For the text-containing cell, return its midpoint in [x, y] coordinate format. 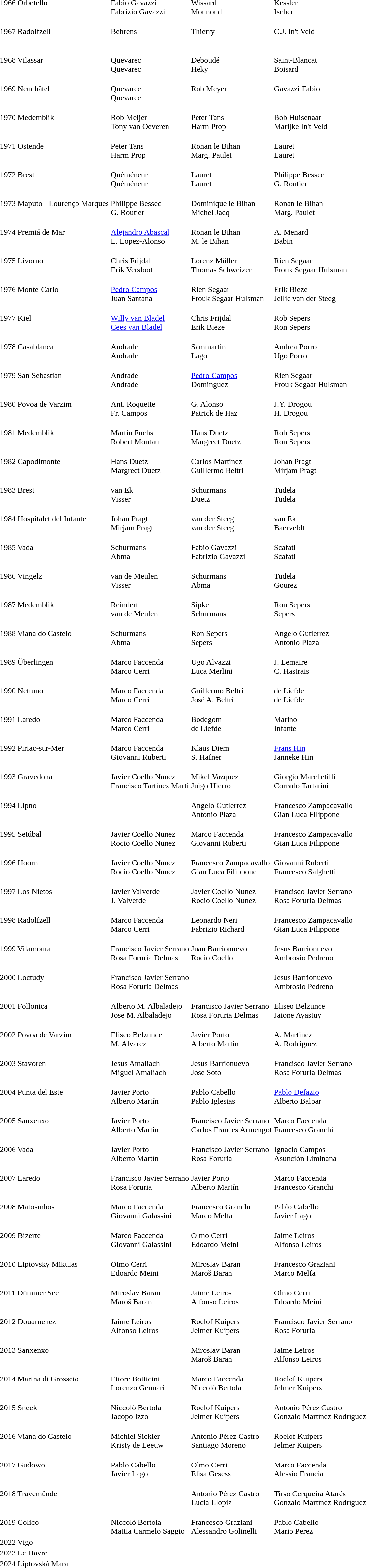
Chris FrijdalErik Versloot [150, 261]
Pablo CabelloPablo Iglesias [231, 1092]
Philippe BessecG. Routier [150, 203]
Ron SepersSepers [231, 633]
Ant. RoquetteFr. Campos [150, 404]
Alejandro AbascalL. Lopez-Alonso [150, 232]
SchurmansDuetz [231, 490]
Javier Coello NunezFrancisco Tartinez Marti [150, 777]
LauretLauret [231, 175]
Pedro CamposJuan Santana [150, 289]
Pablo CabelloJavier Lago [150, 1465]
Carlos MartinezGuillermo Beltri [231, 461]
Leonardo NeriFabrizio Richard [231, 920]
Ettore BotticiniLorenzo Gennari [150, 1379]
Michiel SicklerKristy de Leeuw [150, 1436]
Eliseo BelzunceM. Alvarez [150, 1035]
Francisco Javier SerranoCarlos Frances Armengot [231, 1121]
SipkeSchurmans [231, 605]
Martin FuchsRobert Montau [150, 433]
Antonio Pérez CastroLucia Llopiz [231, 1494]
Angelo GutierrezAntonio Plaza [231, 805]
Ugo AlvazziLuca Merlini [231, 662]
Marco FaccendaNiccolò Bertola [231, 1379]
Francesco GrazianiAlessandro Golinelli [231, 1522]
DeboudéHeky [231, 60]
Alberto M. AlbaladejoJose M. Albaladejo [150, 1006]
Klaus DiemS. Hafner [231, 748]
van de MeulenVisser [150, 576]
Johan PragtMirjam Pragt [150, 519]
Guillermo BeltríJosé A. Beltrí [231, 691]
G. AlonsoPatrick de Haz [231, 404]
van EkVisser [150, 490]
Juan BarrionuevoRocio Coello [231, 949]
Thierry [231, 31]
Chris FrijdalErik Bieze [231, 318]
Niccolò BertolaJacopo Izzo [150, 1408]
Mikel VazquezJuigo Hierro [231, 777]
Reindertvan de Meulen [150, 605]
SammartinLago [231, 347]
Behrens [150, 31]
Jesus BarrionuevoJose Soto [231, 1063]
Javier ValverdeJ. Valverde [150, 891]
van der Steegvan der Steeg [231, 519]
Ronan le BihanMarg. Paulet [231, 146]
Bodegomde Liefde [231, 719]
Olmo CerriElisa Gesess [231, 1465]
QuéméneurQuéméneur [150, 175]
Francesco ZampacavalloGian Luca Filippone [231, 863]
Lorenz MüllerThomas Schweizer [231, 261]
Niccolò BertolaMattia Carmelo Saggio [150, 1522]
Pedro CamposDominguez [231, 375]
Ronan le BihanM. le Bihan [231, 232]
Fabio GavazziFabrizio Gavazzi [231, 547]
Rob Meyer [231, 89]
Willy van BladelCees van Bladel [150, 318]
Rien SegaarFrouk Segaar Hulsman [231, 289]
Dominique le BihanMichel Jacq [231, 203]
Francesco GranchiMarco Melfa [231, 1207]
Rob MeijerTony van Oeveren [150, 117]
Jesus AmaliachMiguel Amaliach [150, 1063]
Antonio Pérez CastroSantiago Moreno [231, 1436]
